Capture the cell that displays the provided text and extract its [X, Y] central coordinate. 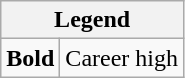
Bold [30, 58]
Legend [92, 20]
Career high [122, 58]
